For the text-containing cell, return its midpoint in [X, Y] coordinate format. 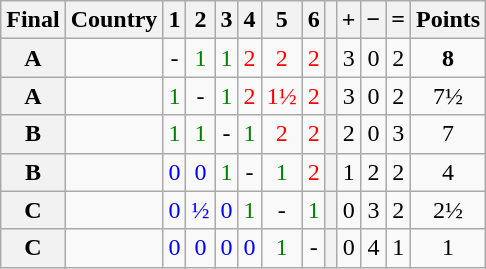
Points [448, 20]
= [398, 20]
7½ [448, 96]
1½ [282, 96]
5 [282, 20]
Final [33, 20]
− [374, 20]
½ [200, 210]
+ [348, 20]
Country [114, 20]
8 [448, 58]
7 [448, 134]
6 [314, 20]
2½ [448, 210]
